Return (X, Y) of the center of cell containing provided text 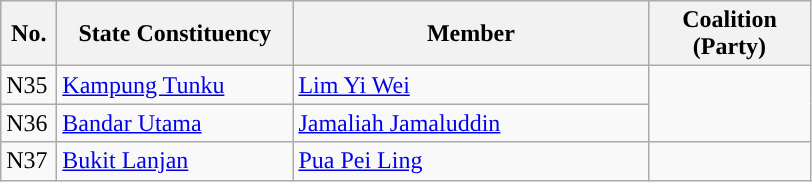
No. (29, 34)
Jamaliah Jamaluddin (471, 123)
Bandar Utama (175, 123)
Pua Pei Ling (471, 161)
N36 (29, 123)
Member (471, 34)
Bukit Lanjan (175, 161)
N37 (29, 161)
Lim Yi Wei (471, 85)
Coalition (Party) (730, 34)
State Constituency (175, 34)
N35 (29, 85)
Kampung Tunku (175, 85)
